Return the (x, y) coordinate for the center point of the cell that contains the specified text.  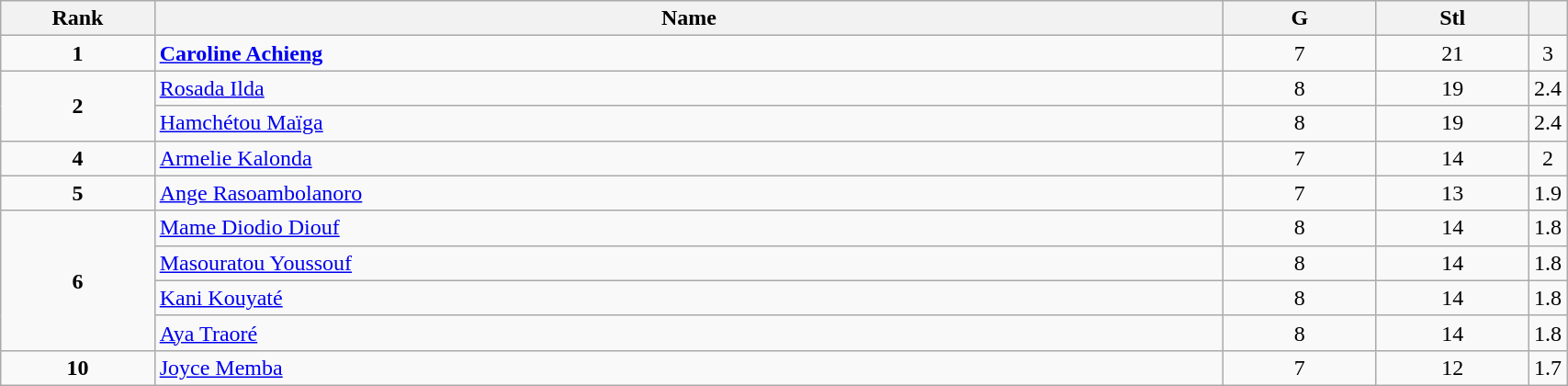
Rosada Ilda (689, 88)
3 (1549, 53)
12 (1453, 368)
Stl (1453, 18)
Aya Traoré (689, 333)
Kani Kouyaté (689, 298)
Name (689, 18)
1 (77, 53)
G (1300, 18)
Armelie Kalonda (689, 158)
10 (77, 368)
13 (1453, 193)
4 (77, 158)
Rank (77, 18)
21 (1453, 53)
Masouratou Youssouf (689, 263)
5 (77, 193)
Joyce Memba (689, 368)
1.9 (1549, 193)
Mame Diodio Diouf (689, 228)
1.7 (1549, 368)
Caroline Achieng (689, 53)
Ange Rasoambolanoro (689, 193)
6 (77, 280)
Hamchétou Maïga (689, 123)
